Extract the [X, Y] coordinate from the center of the cell holding the provided text.  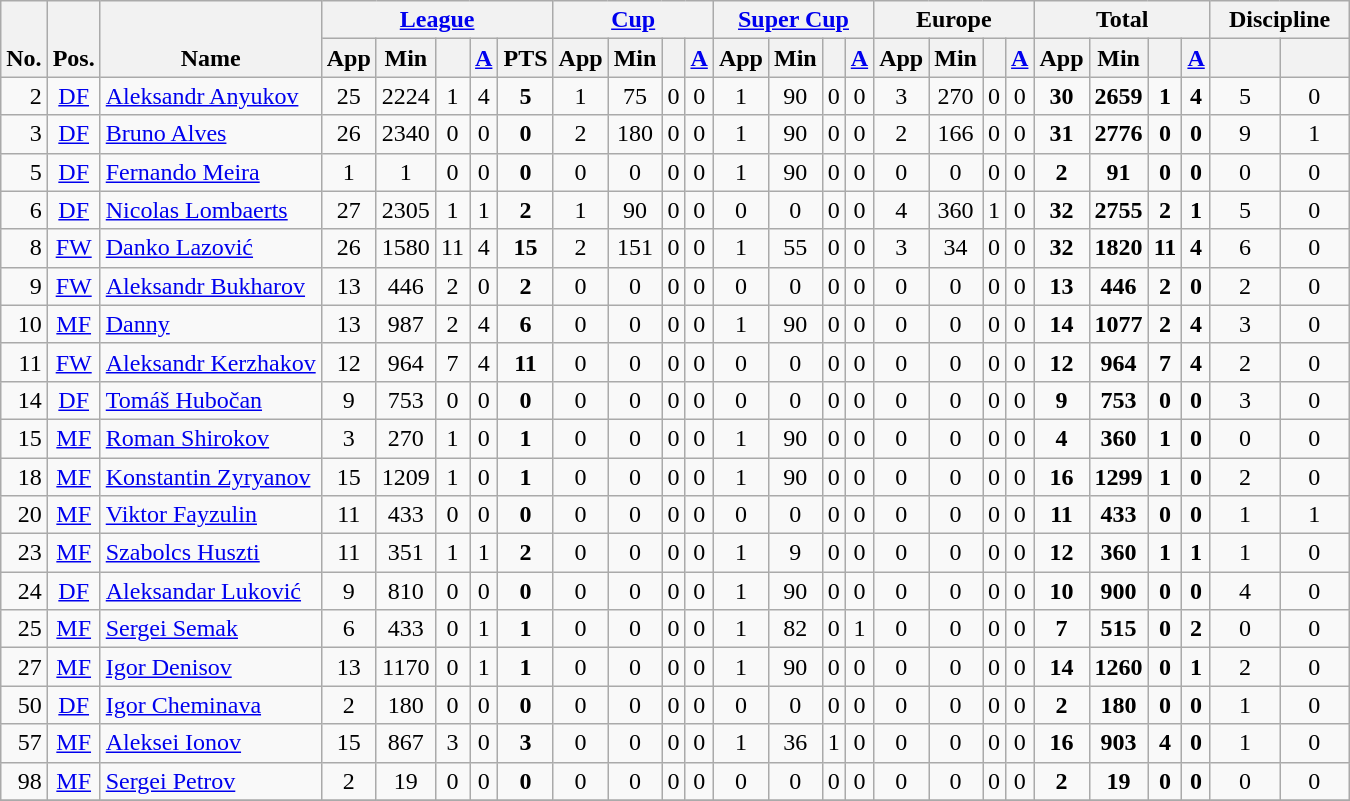
Szabolcs Huszti [210, 553]
2305 [406, 210]
Pos. [74, 39]
Aleksandr Anyukov [210, 96]
810 [406, 591]
20 [24, 515]
515 [1118, 629]
91 [1118, 172]
900 [1118, 591]
903 [1118, 743]
36 [795, 743]
League [437, 20]
151 [635, 248]
1820 [1118, 248]
2755 [1118, 210]
Super Cup [793, 20]
Danko Lazović [210, 248]
Aleksandr Bukharov [210, 286]
Igor Cheminava [210, 705]
50 [24, 705]
98 [24, 781]
34 [956, 248]
1077 [1118, 324]
Konstantin Zyryanov [210, 477]
Viktor Fayzulin [210, 515]
987 [406, 324]
24 [24, 591]
Aleksei Ionov [210, 743]
2659 [1118, 96]
Sergei Petrov [210, 781]
Nicolas Lombaerts [210, 210]
18 [24, 477]
1260 [1118, 667]
Europe [954, 20]
PTS [526, 58]
2224 [406, 96]
Aleksandar Luković [210, 591]
31 [1062, 134]
55 [795, 248]
1299 [1118, 477]
30 [1062, 96]
57 [24, 743]
Igor Denisov [210, 667]
Fernando Meira [210, 172]
867 [406, 743]
166 [956, 134]
75 [635, 96]
8 [24, 248]
23 [24, 553]
Sergei Semak [210, 629]
Danny [210, 324]
1170 [406, 667]
Roman Shirokov [210, 438]
1209 [406, 477]
351 [406, 553]
82 [795, 629]
Aleksandr Kerzhakov [210, 362]
1580 [406, 248]
No. [24, 39]
2340 [406, 134]
2776 [1118, 134]
Name [210, 39]
Tomáš Hubočan [210, 400]
Total [1122, 20]
Discipline [1280, 20]
Bruno Alves [210, 134]
Cup [633, 20]
